For the text-containing cell, return its midpoint in [X, Y] coordinate format. 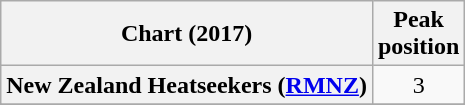
New Zealand Heatseekers (RMNZ) [187, 85]
Peakposition [418, 34]
Chart (2017) [187, 34]
3 [418, 85]
